Determine the [X, Y] coordinate at the center of the cell enclosing the given text.  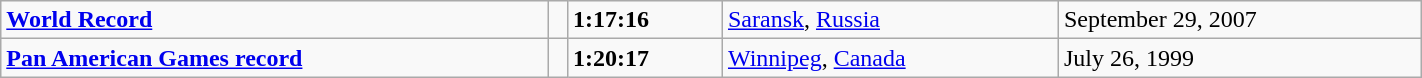
Winnipeg, Canada [890, 58]
1:17:16 [644, 20]
Pan American Games record [274, 58]
World Record [274, 20]
July 26, 1999 [1240, 58]
1:20:17 [644, 58]
Saransk, Russia [890, 20]
September 29, 2007 [1240, 20]
